Output the (x, y) coordinate of the center of the cell containing the given text.  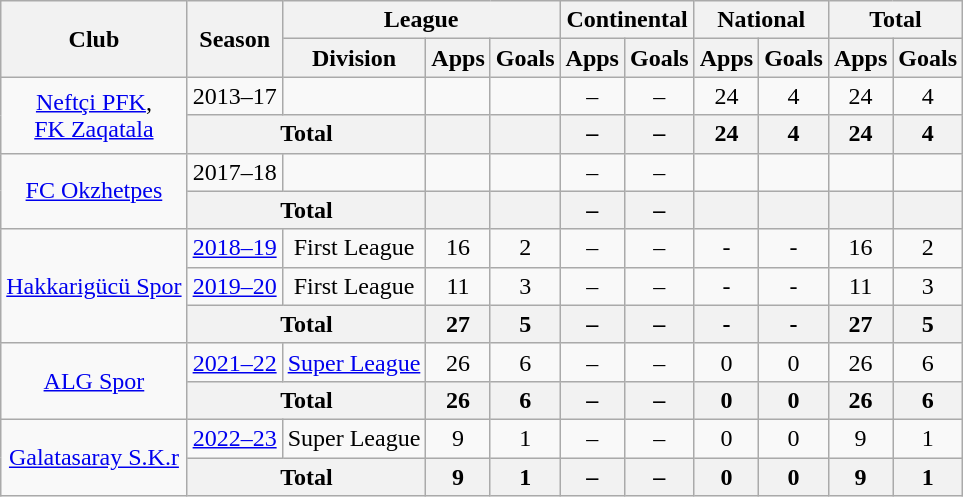
ALG Spor (94, 381)
2021–22 (234, 362)
2018–19 (234, 248)
2013–17 (234, 96)
FC Okzhetpes (94, 191)
2022–23 (234, 438)
League (421, 20)
Hakkarigücü Spor (94, 286)
Season (234, 39)
Neftçi PFK,FK Zaqatala (94, 115)
2019–20 (234, 286)
Division (354, 58)
Club (94, 39)
Continental (627, 20)
2017–18 (234, 172)
Galatasaray S.K.r (94, 457)
National (761, 20)
